Scan for the cell matching the given text and deliver its [X, Y] coordinate at center. 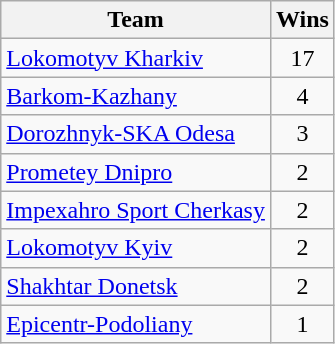
Shakhtar Donetsk [136, 286]
Wins [302, 20]
Prometey Dnipro [136, 172]
4 [302, 96]
1 [302, 324]
Lokomotyv Kyiv [136, 248]
Barkom-Kazhany [136, 96]
Epicentr-Podoliany [136, 324]
Lokomotyv Kharkiv [136, 58]
Team [136, 20]
3 [302, 134]
Impexahro Sport Cherkasy [136, 210]
Dorozhnyk-SKA Odesa [136, 134]
17 [302, 58]
